For the text-containing cell, return its midpoint in [X, Y] coordinate format. 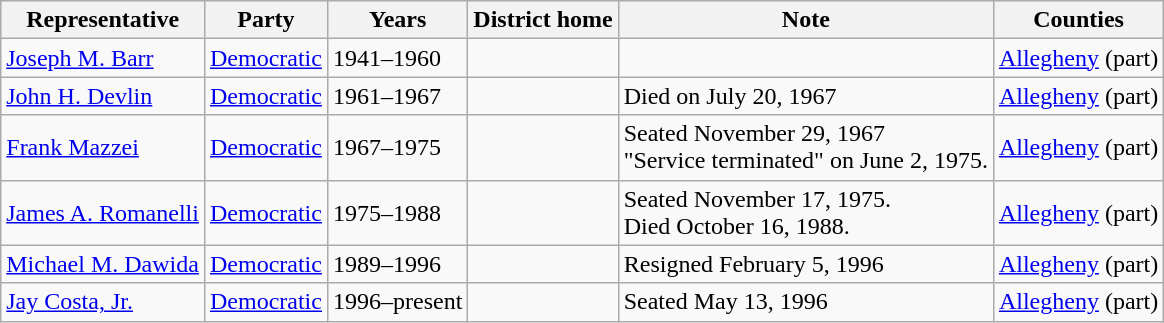
1989–1996 [397, 264]
Resigned February 5, 1996 [806, 264]
James A. Romanelli [103, 212]
Note [806, 20]
Michael M. Dawida [103, 264]
1961–1967 [397, 96]
Joseph M. Barr [103, 58]
Years [397, 20]
1996–present [397, 302]
1967–1975 [397, 148]
Seated November 29, 1967"Service terminated" on June 2, 1975. [806, 148]
Seated November 17, 1975.Died October 16, 1988. [806, 212]
1941–1960 [397, 58]
Seated May 13, 1996 [806, 302]
Frank Mazzei [103, 148]
1975–1988 [397, 212]
Jay Costa, Jr. [103, 302]
John H. Devlin [103, 96]
Party [266, 20]
District home [543, 20]
Died on July 20, 1967 [806, 96]
Representative [103, 20]
Counties [1078, 20]
